Detect which cell encompasses the target text, then output its (x, y) center coordinate. 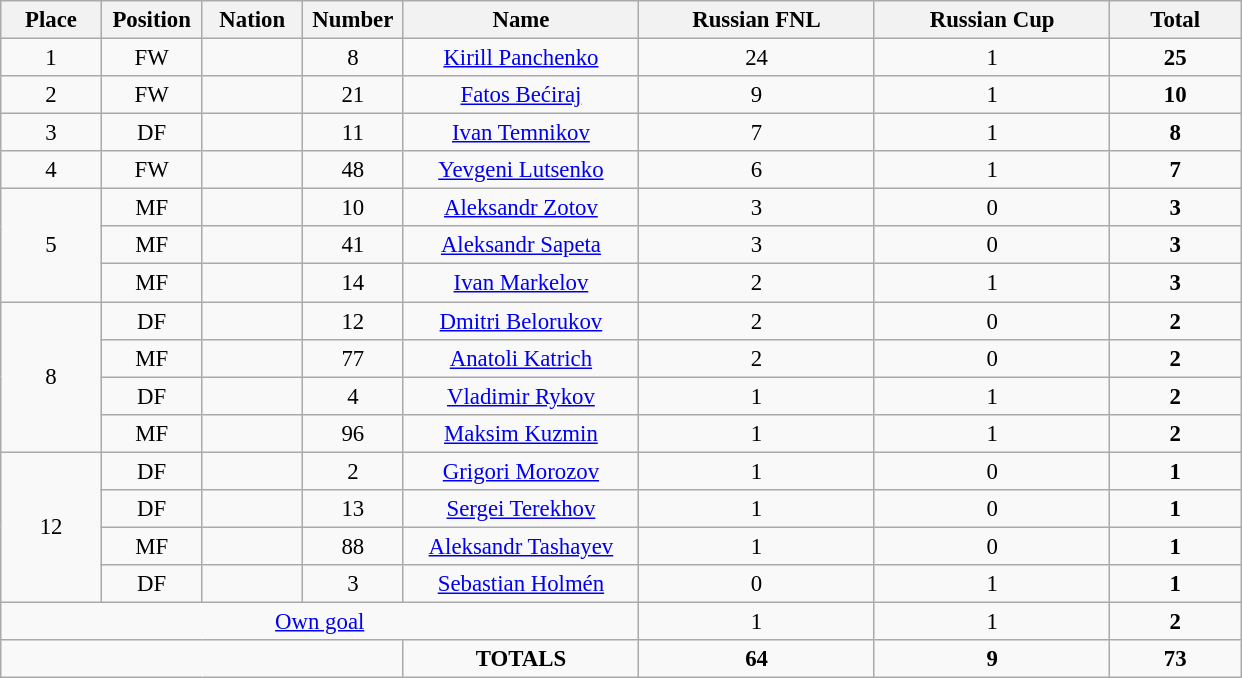
Number (354, 20)
77 (354, 358)
96 (354, 433)
Sergei Terekhov (521, 509)
Own goal (320, 621)
Dmitri Belorukov (521, 321)
48 (354, 170)
5 (52, 246)
41 (354, 245)
6 (757, 170)
21 (354, 95)
11 (354, 133)
Kirill Panchenko (521, 58)
Sebastian Holmén (521, 584)
Nation (252, 20)
Ivan Temnikov (521, 133)
Yevgeni Lutsenko (521, 170)
Place (52, 20)
Vladimir Rykov (521, 396)
Russian Cup (992, 20)
Anatoli Katrich (521, 358)
13 (354, 509)
Grigori Morozov (521, 471)
Russian FNL (757, 20)
Position (152, 20)
Aleksandr Sapeta (521, 245)
Total (1176, 20)
Ivan Markelov (521, 283)
Name (521, 20)
Aleksandr Zotov (521, 208)
14 (354, 283)
88 (354, 546)
Aleksandr Tashayev (521, 546)
Maksim Kuzmin (521, 433)
73 (1176, 659)
24 (757, 58)
64 (757, 659)
TOTALS (521, 659)
Fatos Bećiraj (521, 95)
25 (1176, 58)
